Return [x, y] of the center of cell containing provided text 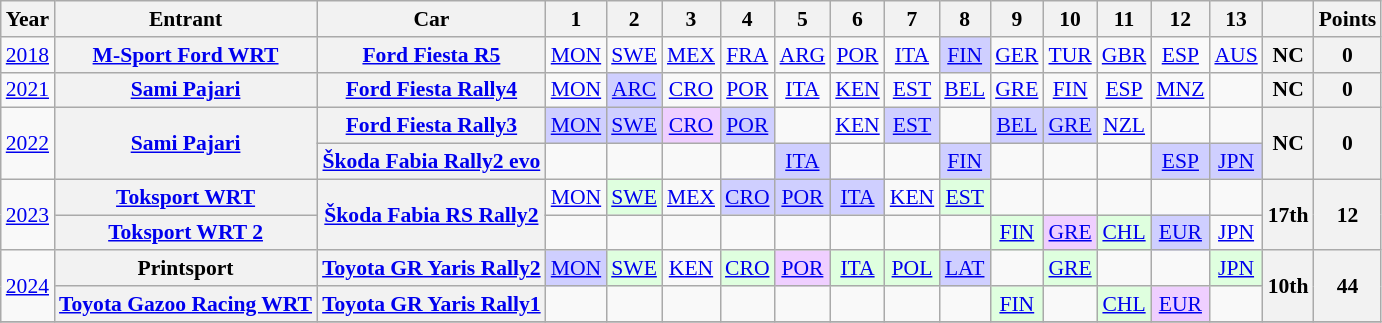
Entrant [186, 19]
2021 [28, 90]
44 [1348, 286]
LAT [964, 269]
1 [576, 19]
Škoda Fabia Rally2 evo [432, 162]
2018 [28, 55]
17th [1288, 214]
Points [1348, 19]
4 [748, 19]
Ford Fiesta Rally3 [432, 126]
10th [1288, 286]
NZL [1124, 126]
Printsport [186, 269]
Škoda Fabia RS Rally2 [432, 214]
Toyota Gazoo Racing WRT [186, 304]
9 [1016, 19]
Ford Fiesta R5 [432, 55]
8 [964, 19]
7 [912, 19]
GBR [1124, 55]
ARC [634, 90]
Toksport WRT 2 [186, 233]
Toyota GR Yaris Rally2 [432, 269]
FRA [748, 55]
Car [432, 19]
13 [1236, 19]
2022 [28, 144]
2023 [28, 214]
6 [857, 19]
GER [1016, 55]
Year [28, 19]
AUS [1236, 55]
3 [691, 19]
POL [912, 269]
11 [1124, 19]
TUR [1070, 55]
10 [1070, 19]
2 [634, 19]
2024 [28, 286]
ARG [803, 55]
5 [803, 19]
M-Sport Ford WRT [186, 55]
MNZ [1180, 90]
Toksport WRT [186, 197]
Toyota GR Yaris Rally1 [432, 304]
Ford Fiesta Rally4 [432, 90]
